Search for the cell housing the specified text and yield its [x, y] center coordinate. 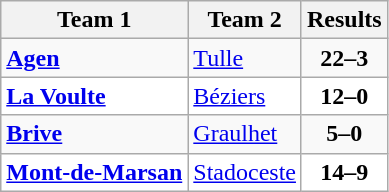
Graulhet [245, 134]
Brive [94, 134]
12–0 [344, 96]
Results [344, 20]
22–3 [344, 58]
Team 1 [94, 20]
Agen [94, 58]
14–9 [344, 172]
Team 2 [245, 20]
5–0 [344, 134]
Tulle [245, 58]
La Voulte [94, 96]
Béziers [245, 96]
Mont-de-Marsan [94, 172]
Stadoceste [245, 172]
